Scan for the cell matching the given text and deliver its [X, Y] coordinate at center. 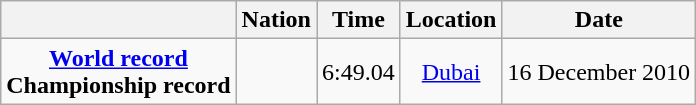
Nation [276, 20]
Location [451, 20]
Date [599, 20]
16 December 2010 [599, 72]
World recordChampionship record [118, 72]
Time [358, 20]
Dubai [451, 72]
6:49.04 [358, 72]
